Search for the cell housing the specified text and yield its (X, Y) center coordinate. 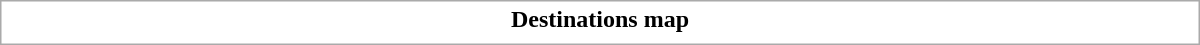
Destinations map (600, 19)
